Capture the cell that displays the provided text and extract its (X, Y) central coordinate. 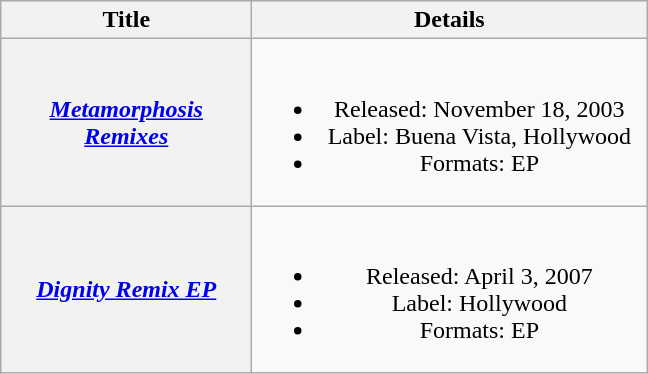
Released: November 18, 2003Label: Buena Vista, HollywoodFormats: EP (450, 122)
Metamorphosis Remixes (126, 122)
Details (450, 20)
Dignity Remix EP (126, 290)
Title (126, 20)
Released: April 3, 2007Label: HollywoodFormats: EP (450, 290)
